Return (x, y) of the center of cell containing provided text 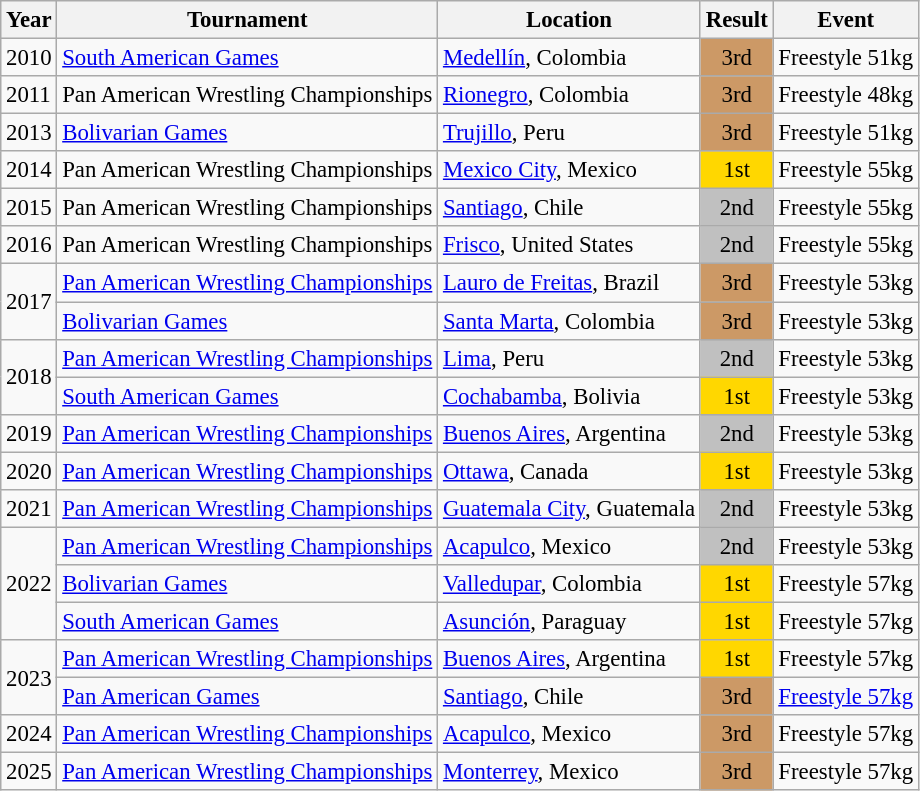
Ottawa, Canada (570, 471)
2021 (29, 509)
Location (570, 20)
2014 (29, 170)
Lauro de Freitas, Brazil (570, 283)
Guatemala City, Guatemala (570, 509)
2020 (29, 471)
2016 (29, 245)
Santa Marta, Colombia (570, 321)
Trujillo, Peru (570, 133)
Cochabamba, Bolivia (570, 396)
Freestyle 48kg (846, 95)
Lima, Peru (570, 358)
Asunción, Paraguay (570, 621)
Pan American Games (248, 697)
2011 (29, 95)
Result (736, 20)
2015 (29, 208)
2024 (29, 734)
2022 (29, 584)
2025 (29, 772)
2017 (29, 302)
Year (29, 20)
Event (846, 20)
Frisco, United States (570, 245)
Rionegro, Colombia (570, 95)
2013 (29, 133)
Monterrey, Mexico (570, 772)
2010 (29, 58)
2019 (29, 433)
Valledupar, Colombia (570, 584)
2018 (29, 376)
2023 (29, 678)
Tournament (248, 20)
Medellín, Colombia (570, 58)
Mexico City, Mexico (570, 170)
